Find where the given text appears and provide that cell's center as (x, y) coordinate. 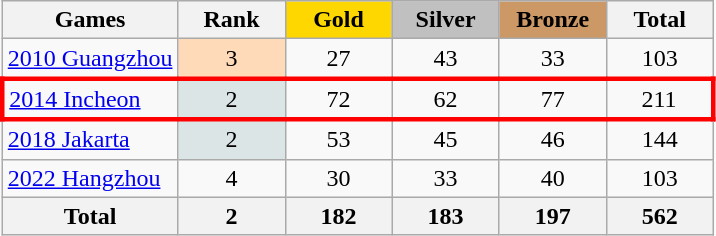
3 (232, 59)
183 (446, 216)
4 (232, 178)
Silver (446, 20)
53 (338, 139)
62 (446, 98)
2014 Incheon (90, 98)
2010 Guangzhou (90, 59)
45 (446, 139)
30 (338, 178)
46 (552, 139)
2018 Jakarta (90, 139)
27 (338, 59)
2022 Hangzhou (90, 178)
197 (552, 216)
72 (338, 98)
40 (552, 178)
Rank (232, 20)
182 (338, 216)
77 (552, 98)
Games (90, 20)
Gold (338, 20)
144 (660, 139)
211 (660, 98)
43 (446, 59)
562 (660, 216)
Bronze (552, 20)
